Locate the cell with the specified text and output its [X, Y] center coordinate. 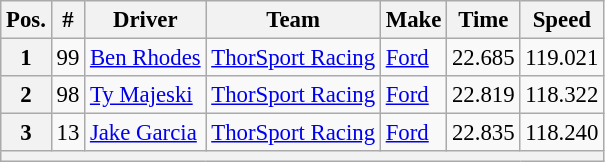
3 [26, 133]
Speed [562, 20]
Make [413, 20]
Driver [146, 20]
22.835 [484, 133]
Pos. [26, 20]
99 [68, 58]
98 [68, 95]
22.819 [484, 95]
119.021 [562, 58]
118.322 [562, 95]
Team [293, 20]
22.685 [484, 58]
# [68, 20]
Jake Garcia [146, 133]
Time [484, 20]
Ben Rhodes [146, 58]
1 [26, 58]
13 [68, 133]
118.240 [562, 133]
Ty Majeski [146, 95]
2 [26, 95]
